Determine the (x, y) coordinate at the center of the cell enclosing the given text.  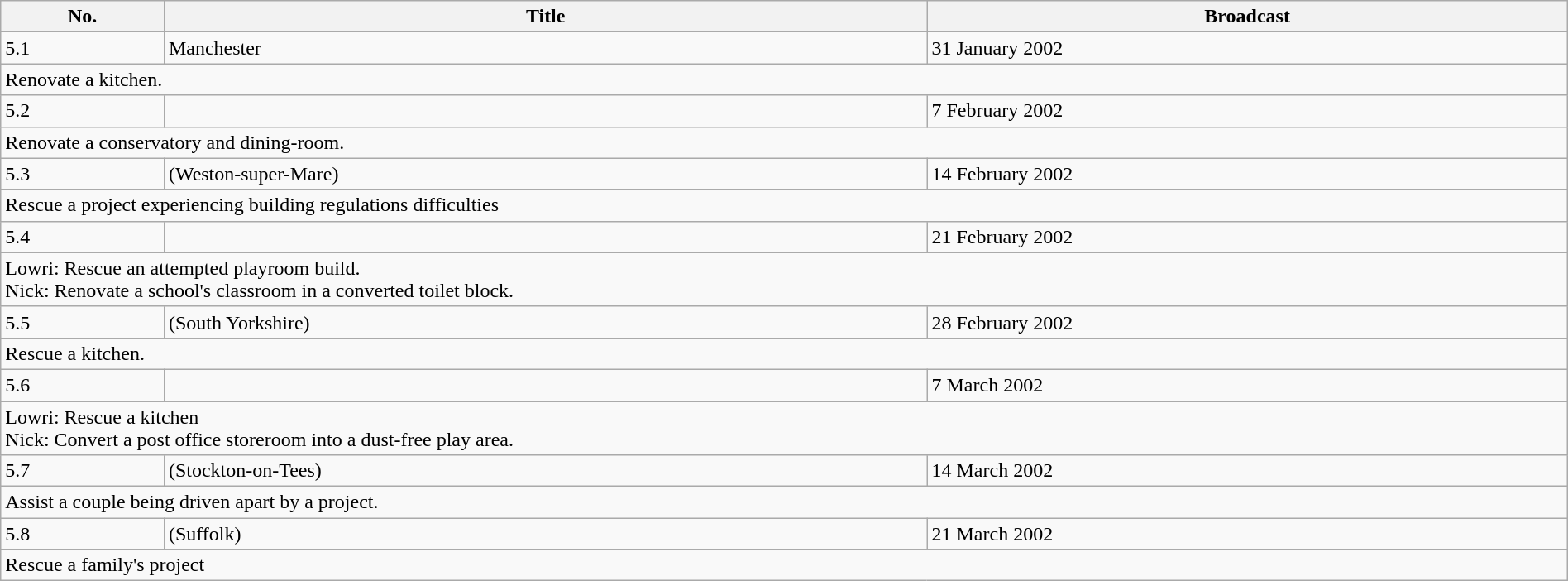
Renovate a kitchen. (784, 79)
Manchester (546, 48)
5.7 (83, 471)
28 February 2002 (1247, 322)
Assist a couple being driven apart by a project. (784, 502)
21 March 2002 (1247, 534)
Renovate a conservatory and dining-room. (784, 142)
5.6 (83, 385)
7 February 2002 (1247, 111)
Rescue a kitchen. (784, 353)
5.5 (83, 322)
5.3 (83, 174)
Rescue a family's project (784, 565)
(Weston-super-Mare) (546, 174)
Lowri: Rescue an attempted playroom build.Nick: Renovate a school's classroom in a converted toilet block. (784, 280)
No. (83, 17)
(Suffolk) (546, 534)
(South Yorkshire) (546, 322)
14 March 2002 (1247, 471)
5.2 (83, 111)
5.1 (83, 48)
5.8 (83, 534)
7 March 2002 (1247, 385)
Broadcast (1247, 17)
14 February 2002 (1247, 174)
Lowri: Rescue a kitchenNick: Convert a post office storeroom into a dust-free play area. (784, 427)
Title (546, 17)
31 January 2002 (1247, 48)
Rescue a project experiencing building regulations difficulties (784, 205)
(Stockton-on-Tees) (546, 471)
5.4 (83, 237)
21 February 2002 (1247, 237)
